Locate the cell with the specified text and output its [X, Y] center coordinate. 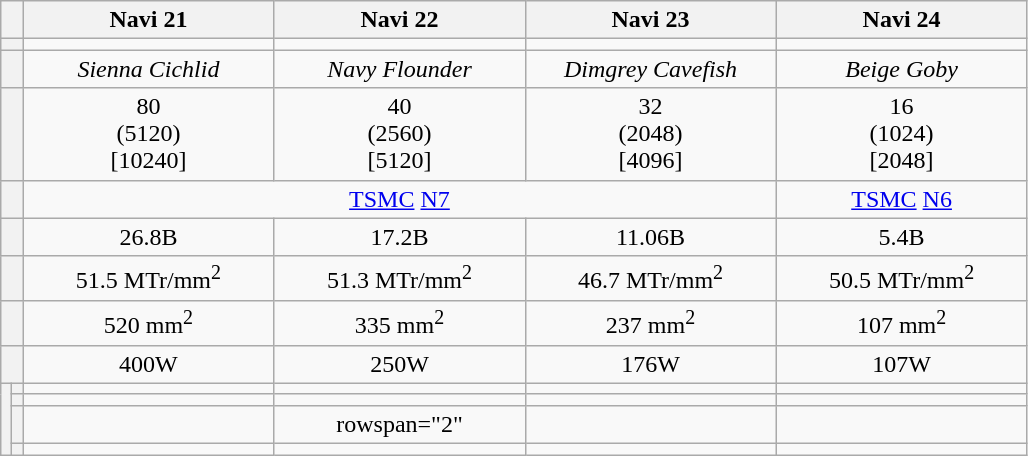
107 mm2 [902, 324]
11.06B [650, 237]
51.5 MTr/mm2 [148, 278]
50.5 MTr/mm2 [902, 278]
Navi 23 [650, 20]
5.4B [902, 237]
Dimgrey Cavefish [650, 69]
16 (1024) [2048] [902, 134]
TSMC N7 [400, 199]
rowspan="2" [400, 424]
46.7 MTr/mm2 [650, 278]
107W [902, 364]
250W [400, 364]
Navi 24 [902, 20]
40 (2560) [5120] [400, 134]
Navi 21 [148, 20]
32 (2048) [4096] [650, 134]
51.3 MTr/mm2 [400, 278]
176W [650, 364]
TSMC N6 [902, 199]
Navi 22 [400, 20]
400W [148, 364]
Beige Goby [902, 69]
17.2B [400, 237]
237 mm2 [650, 324]
335 mm2 [400, 324]
520 mm2 [148, 324]
Navy Flounder [400, 69]
Sienna Cichlid [148, 69]
26.8B [148, 237]
80 (5120) [10240] [148, 134]
